Capture the cell that displays the provided text and extract its (X, Y) central coordinate. 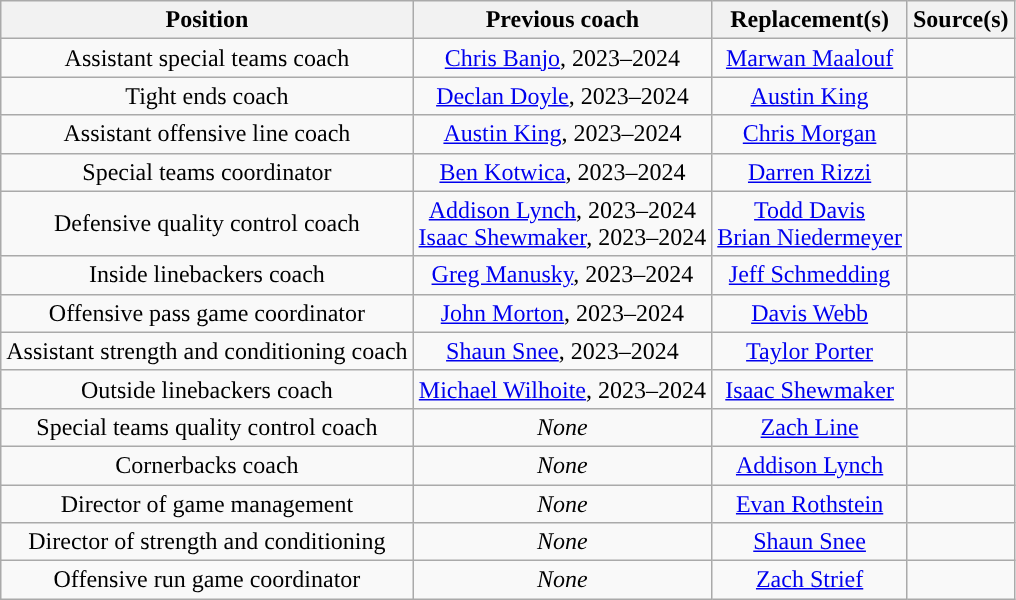
Assistant special teams coach (207, 58)
Addison Lynch (810, 465)
Inside linebackers coach (207, 275)
Jeff Schmedding (810, 275)
Michael Wilhoite, 2023–2024 (562, 389)
John Morton, 2023–2024 (562, 313)
Evan Rothstein (810, 503)
Taylor Porter (810, 351)
Offensive pass game coordinator (207, 313)
Special teams quality control coach (207, 427)
Defensive quality control coach (207, 224)
Austin King (810, 96)
Greg Manusky, 2023–2024 (562, 275)
Position (207, 20)
Austin King, 2023–2024 (562, 134)
Special teams coordinator (207, 172)
Darren Rizzi (810, 172)
Source(s) (960, 20)
Previous coach (562, 20)
Chris Banjo, 2023–2024 (562, 58)
Outside linebackers coach (207, 389)
Declan Doyle, 2023–2024 (562, 96)
Tight ends coach (207, 96)
Shaun Snee, 2023–2024 (562, 351)
Assistant strength and conditioning coach (207, 351)
Davis Webb (810, 313)
Offensive run game coordinator (207, 580)
Ben Kotwica, 2023–2024 (562, 172)
Todd DavisBrian Niedermeyer (810, 224)
Isaac Shewmaker (810, 389)
Zach Line (810, 427)
Cornerbacks coach (207, 465)
Assistant offensive line coach (207, 134)
Director of strength and conditioning (207, 542)
Director of game management (207, 503)
Chris Morgan (810, 134)
Zach Strief (810, 580)
Marwan Maalouf (810, 58)
Shaun Snee (810, 542)
Replacement(s) (810, 20)
Addison Lynch, 2023–2024Isaac Shewmaker, 2023–2024 (562, 224)
